Find where the given text appears and provide that cell's center as (X, Y) coordinate. 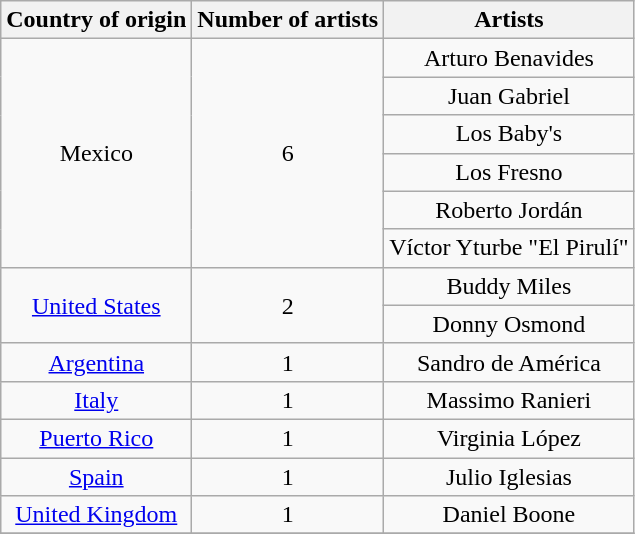
Puerto Rico (96, 438)
Sandro de América (509, 362)
United States (96, 305)
Spain (96, 477)
Roberto Jordán (509, 210)
6 (288, 153)
Country of origin (96, 20)
Los Fresno (509, 172)
Massimo Ranieri (509, 400)
Virginia López (509, 438)
2 (288, 305)
Artists (509, 20)
Julio Iglesias (509, 477)
Number of artists (288, 20)
Víctor Yturbe "El Pirulí" (509, 248)
Argentina (96, 362)
Daniel Boone (509, 515)
Donny Osmond (509, 324)
Arturo Benavides (509, 58)
United Kingdom (96, 515)
Juan Gabriel (509, 96)
Los Baby's (509, 134)
Mexico (96, 153)
Italy (96, 400)
Buddy Miles (509, 286)
